Capture the cell that displays the provided text and extract its [x, y] central coordinate. 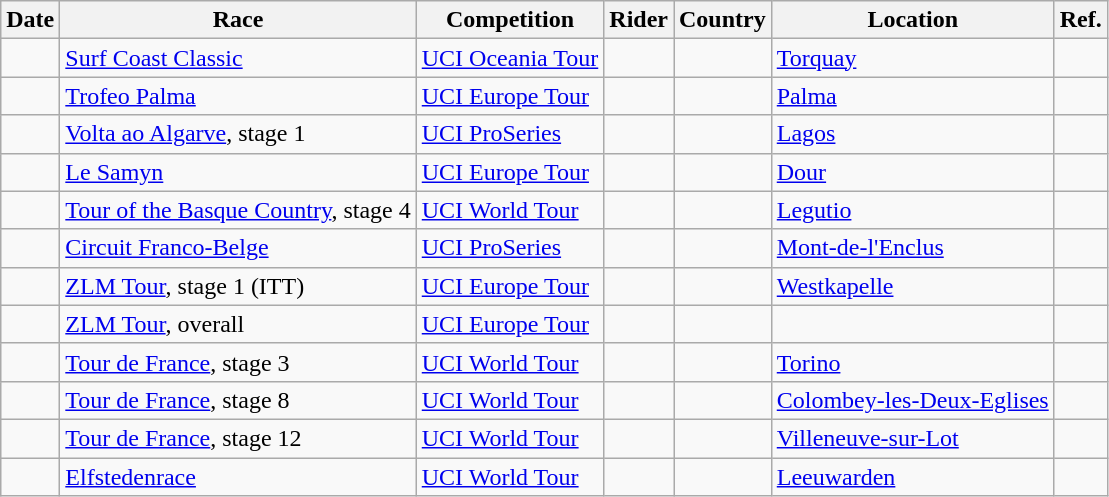
Palma [912, 96]
Race [238, 20]
Villeneuve-sur-Lot [912, 438]
Le Samyn [238, 172]
Torino [912, 362]
Westkapelle [912, 286]
Trofeo Palma [238, 96]
Tour of the Basque Country, stage 4 [238, 210]
UCI Oceania Tour [510, 58]
Elfstedenrace [238, 477]
Leeuwarden [912, 477]
Mont-de-l'Enclus [912, 248]
Legutio [912, 210]
Surf Coast Classic [238, 58]
Volta ao Algarve, stage 1 [238, 134]
Competition [510, 20]
Rider [639, 20]
Date [30, 20]
Location [912, 20]
Torquay [912, 58]
Country [723, 20]
Dour [912, 172]
Tour de France, stage 8 [238, 400]
Circuit Franco-Belge [238, 248]
Ref. [1080, 20]
ZLM Tour, stage 1 (ITT) [238, 286]
Tour de France, stage 12 [238, 438]
ZLM Tour, overall [238, 324]
Colombey-les-Deux-Eglises [912, 400]
Tour de France, stage 3 [238, 362]
Lagos [912, 134]
